Extract the (x, y) coordinate from the center of the cell holding the provided text.  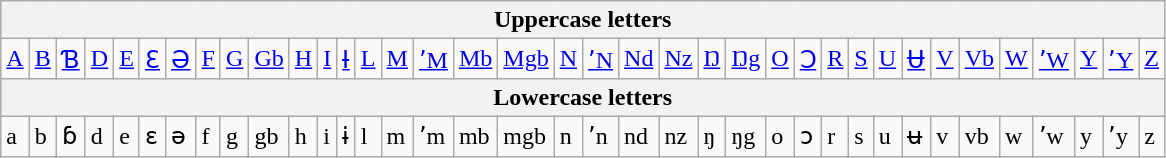
Ŋg (746, 59)
Lowercase letters (583, 97)
B (42, 59)
Ə (180, 59)
ʼw (1054, 136)
I (328, 59)
ʼm (433, 136)
gb (269, 136)
M (397, 59)
nd (639, 136)
y (1088, 136)
Z (1152, 59)
z (1152, 136)
Mgb (526, 59)
Ŋ (712, 59)
ɔ (808, 136)
L (368, 59)
h (303, 136)
mb (475, 136)
ʼn (601, 136)
ɨ (346, 136)
o (780, 136)
N (568, 59)
Nd (639, 59)
mgb (526, 136)
E (127, 59)
F (208, 59)
D (99, 59)
a (15, 136)
v (945, 136)
G (234, 59)
r (836, 136)
V (945, 59)
ʼW (1054, 59)
b (42, 136)
ʼY (1121, 59)
Vb (979, 59)
Uppercase letters (583, 20)
s (861, 136)
ŋ (712, 136)
n (568, 136)
Gb (269, 59)
Ɛ (152, 59)
f (208, 136)
ʼy (1121, 136)
d (99, 136)
Ɓ (70, 59)
H (303, 59)
ʼN (601, 59)
ə (180, 136)
R (836, 59)
m (397, 136)
O (780, 59)
w (1017, 136)
vb (979, 136)
nz (678, 136)
Ɨ (346, 59)
Nz (678, 59)
Ɔ (808, 59)
ɛ (152, 136)
A (15, 59)
i (328, 136)
g (234, 136)
Ʉ (916, 59)
U (887, 59)
u (887, 136)
ʼM (433, 59)
e (127, 136)
S (861, 59)
ʉ (916, 136)
W (1017, 59)
ŋg (746, 136)
Y (1088, 59)
Mb (475, 59)
ɓ (70, 136)
l (368, 136)
